Provide the (x, y) coordinate of the cell's center where the given text is located.  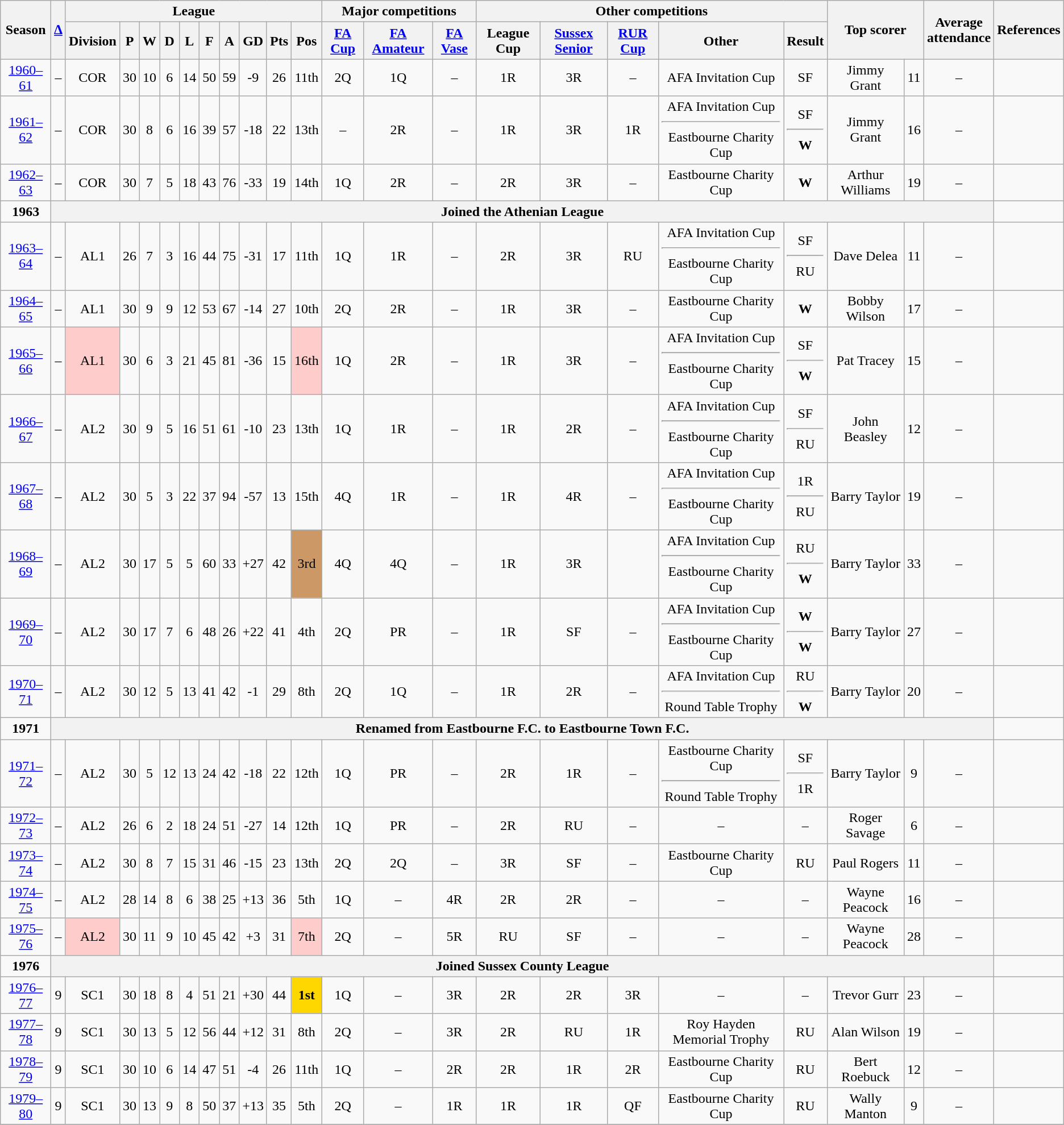
1963 (26, 211)
League Cup (508, 41)
+22 (253, 632)
-14 (253, 308)
47 (209, 1069)
1962–63 (26, 182)
Top scorer (875, 30)
61 (230, 429)
AFA Invitation Cup (721, 77)
References (1029, 30)
48 (209, 632)
Joined Sussex County League (523, 966)
4th (307, 632)
+12 (253, 1032)
1st (307, 995)
Arthur Williams (865, 182)
-15 (253, 863)
Sussex Senior (573, 41)
RUR Cup (633, 41)
Pts (279, 41)
60 (209, 564)
94 (230, 496)
2 (169, 825)
3rd (307, 564)
5R (455, 937)
P (130, 41)
1966–67 (26, 429)
1960–61 (26, 77)
-10 (253, 429)
38 (209, 899)
Pat Tracey (865, 360)
GD (253, 41)
QF (633, 1106)
67 (230, 308)
Dave Delea (865, 256)
John Beasley (865, 429)
Major competitions (399, 11)
Averageattendance (959, 30)
League (193, 11)
1965–66 (26, 360)
1976 (26, 966)
29 (279, 692)
Pos (307, 41)
Bert Roebuck (865, 1069)
-1 (253, 692)
1976–77 (26, 995)
-27 (253, 825)
14th (307, 182)
WW (805, 632)
1967–68 (26, 496)
1RRU (805, 496)
SF1R (805, 773)
1963–64 (26, 256)
35 (279, 1106)
39 (209, 130)
1969–70 (26, 632)
Joined the Athenian League (523, 211)
-33 (253, 182)
-31 (253, 256)
76 (230, 182)
1972–73 (26, 825)
1975–76 (26, 937)
Other competitions (651, 11)
-57 (253, 496)
FA Vase (455, 41)
1979–80 (26, 1106)
1977–78 (26, 1032)
1978–79 (26, 1069)
16th (307, 360)
1974–75 (26, 899)
Paul Rogers (865, 863)
Roy Hayden Memorial Trophy (721, 1032)
Wally Manton (865, 1106)
Renamed from Eastbourne F.C. to Eastbourne Town F.C. (523, 729)
Result (805, 41)
Division (92, 41)
53 (209, 308)
D (169, 41)
43 (209, 182)
AFA Invitation CupRound Table Trophy (721, 692)
A (230, 41)
-4 (253, 1069)
1961–62 (26, 130)
+30 (253, 995)
4 (190, 995)
20 (914, 692)
+3 (253, 937)
Trevor Gurr (865, 995)
1973–74 (26, 863)
1968–69 (26, 564)
F (209, 41)
1964–65 (26, 308)
57 (230, 130)
+27 (253, 564)
7th (307, 937)
1971–72 (26, 773)
Eastbourne Charity CupRound Table Trophy (721, 773)
36 (279, 899)
10th (307, 308)
Roger Savage (865, 825)
81 (230, 360)
Bobby Wilson (865, 308)
1970–71 (26, 692)
56 (209, 1032)
46 (230, 863)
1971 (26, 729)
-9 (253, 77)
Other (721, 41)
-36 (253, 360)
L (190, 41)
Alan Wilson (865, 1032)
75 (230, 256)
Season (26, 30)
59 (230, 77)
25 (230, 899)
∆ (59, 30)
FA Amateur (398, 41)
FA Cup (343, 41)
15th (307, 496)
